Pinpoint the cell where the given text exists, returning its [X, Y] midpoint coordinate. 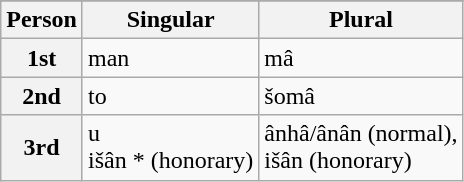
ânhâ/ânân (normal), išân (honorary) [361, 148]
Plural [361, 20]
Person [42, 20]
to [170, 96]
mâ [361, 58]
u išân * (honorary) [170, 148]
2nd [42, 96]
man [170, 58]
šomâ [361, 96]
3rd [42, 148]
Singular [170, 20]
1st [42, 58]
